Return [X, Y] of the center of cell containing provided text 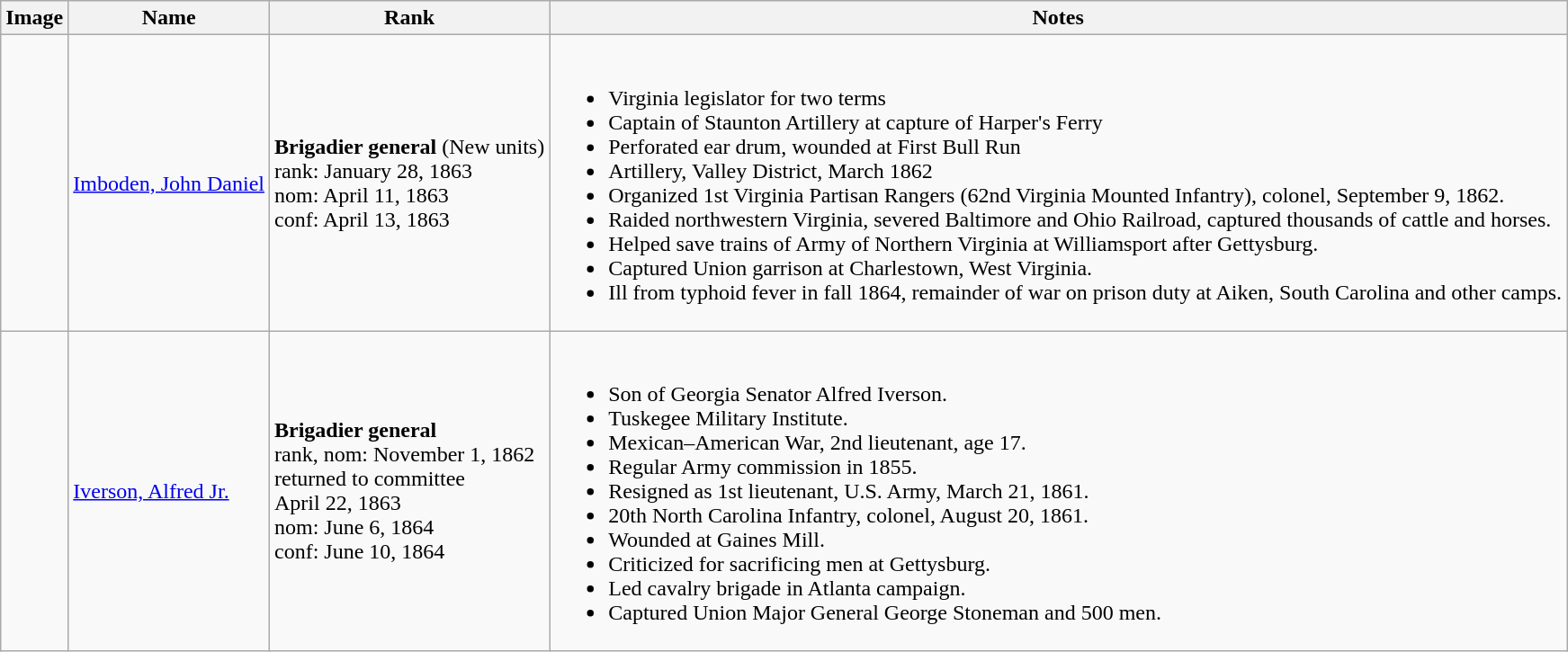
Imboden, John Daniel [169, 183]
Image [34, 18]
Notes [1058, 18]
Rank [408, 18]
Brigadier generalrank, nom: November 1, 1862returned to committeeApril 22, 1863nom: June 6, 1864conf: June 10, 1864 [408, 491]
Brigadier general (New units)rank: January 28, 1863nom: April 11, 1863conf: April 13, 1863 [408, 183]
Name [169, 18]
Iverson, Alfred Jr. [169, 491]
